Extract the [x, y] coordinate from the center of the cell holding the provided text.  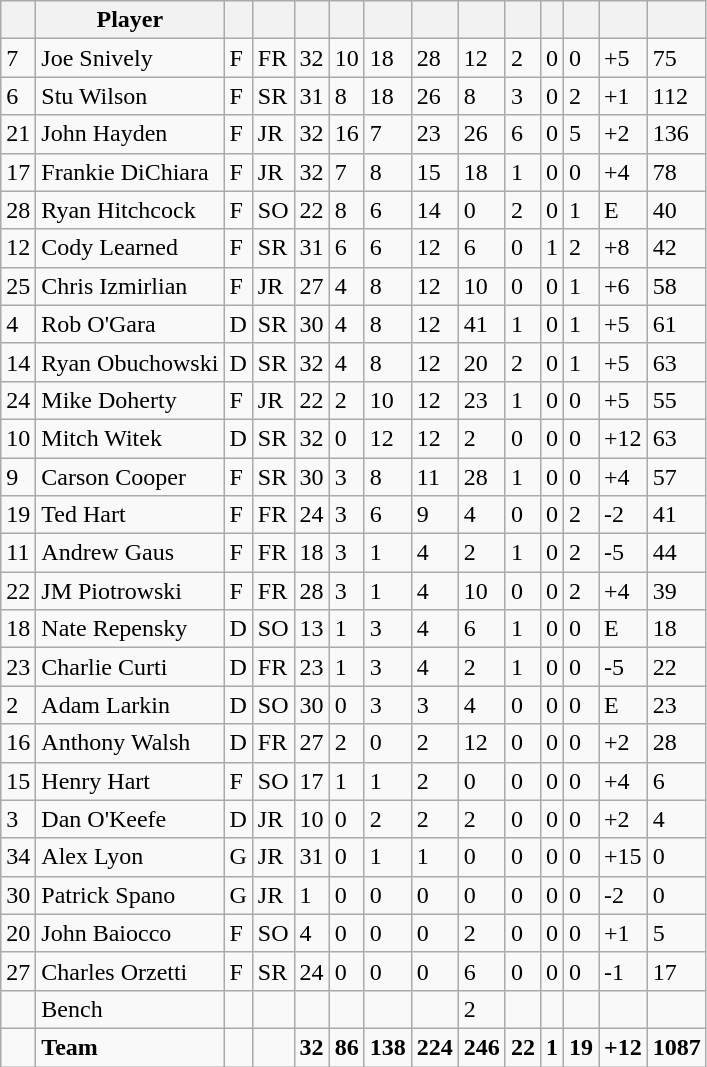
-1 [624, 971]
58 [676, 286]
Mitch Witek [130, 438]
Bench [130, 1009]
Joe Snively [130, 58]
Frankie DiChiara [130, 172]
61 [676, 324]
Team [130, 1047]
Adam Larkin [130, 705]
Carson Cooper [130, 477]
John Hayden [130, 134]
21 [18, 134]
Ted Hart [130, 515]
Charlie Curti [130, 667]
Henry Hart [130, 781]
57 [676, 477]
78 [676, 172]
44 [676, 553]
246 [482, 1047]
Ryan Hitchcock [130, 210]
John Baiocco [130, 933]
39 [676, 591]
13 [312, 629]
Ryan Obuchowski [130, 362]
Rob O'Gara [130, 324]
34 [18, 857]
JM Piotrowski [130, 591]
Andrew Gaus [130, 553]
Dan O'Keefe [130, 819]
1087 [676, 1047]
Stu Wilson [130, 96]
40 [676, 210]
42 [676, 248]
Chris Izmirlian [130, 286]
Cody Learned [130, 248]
+8 [624, 248]
Mike Doherty [130, 400]
75 [676, 58]
+15 [624, 857]
+6 [624, 286]
Alex Lyon [130, 857]
Nate Repensky [130, 629]
86 [346, 1047]
138 [388, 1047]
55 [676, 400]
136 [676, 134]
112 [676, 96]
Anthony Walsh [130, 743]
Player [130, 20]
25 [18, 286]
Charles Orzetti [130, 971]
Patrick Spano [130, 895]
224 [434, 1047]
